Search for the cell housing the specified text and yield its [X, Y] center coordinate. 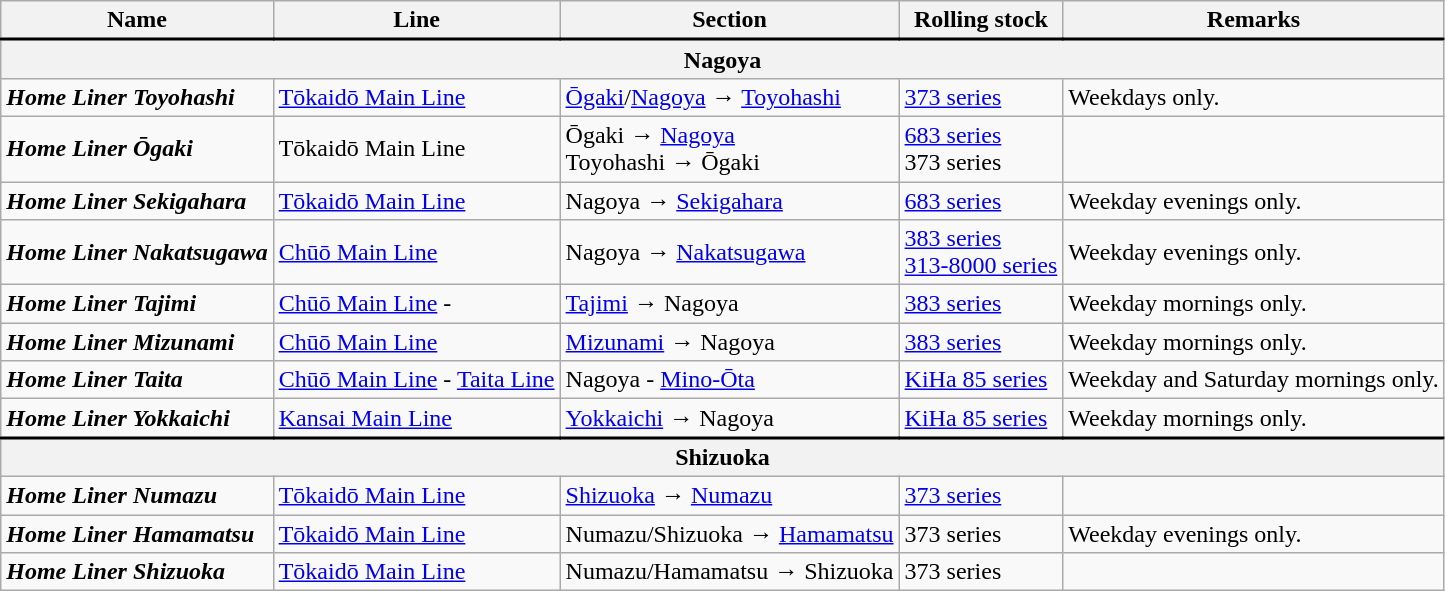
Name [137, 20]
Weekday and Saturday mornings only. [1254, 380]
Numazu/Hamamatsu → Shizuoka [730, 572]
Tajimi → Nagoya [730, 304]
Yokkaichi → Nagoya [730, 418]
Mizunami → Nagoya [730, 342]
383 series313-8000 series [981, 252]
Shizuoka [723, 458]
Nagoya - Mino-Ōta [730, 380]
Nagoya → Sekigahara [730, 201]
Home Liner Numazu [137, 495]
Home Liner Toyohashi [137, 97]
Nagoya → Nakatsugawa [730, 252]
Chūō Main Line - [416, 304]
Section [730, 20]
Home Liner Hamamatsu [137, 533]
Chūō Main Line - Taita Line [416, 380]
Numazu/Shizuoka → Hamamatsu [730, 533]
Home Liner Ōgaki [137, 148]
Home Liner Shizuoka [137, 572]
Ōgaki → NagoyaToyohashi → Ōgaki [730, 148]
Kansai Main Line [416, 418]
Home Liner Sekigahara [137, 201]
Rolling stock [981, 20]
Home Liner Taita [137, 380]
Home Liner Nakatsugawa [137, 252]
683 series [981, 201]
Home Liner Tajimi [137, 304]
Ōgaki/Nagoya → Toyohashi [730, 97]
Home Liner Mizunami [137, 342]
Weekdays only. [1254, 97]
Shizuoka → Numazu [730, 495]
Nagoya [723, 60]
Remarks [1254, 20]
Line [416, 20]
Home Liner Yokkaichi [137, 418]
683 series373 series [981, 148]
